Provide the (x, y) coordinate of the cell's center where the given text is located.  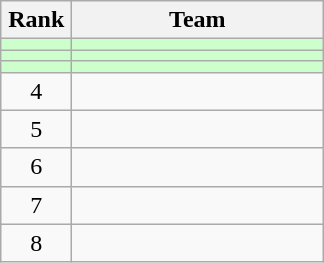
Team (198, 20)
4 (36, 91)
8 (36, 243)
Rank (36, 20)
6 (36, 167)
5 (36, 129)
7 (36, 205)
